Find where the given text appears and provide that cell's center as [X, Y] coordinate. 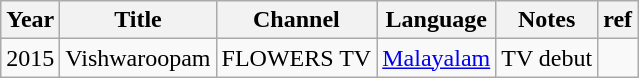
Title [138, 20]
Notes [547, 20]
Year [30, 20]
Vishwaroopam [138, 58]
ref [618, 20]
Language [436, 20]
Channel [296, 20]
2015 [30, 58]
TV debut [547, 58]
FLOWERS TV [296, 58]
Malayalam [436, 58]
